Locate the cell with the specified text and output its [x, y] center coordinate. 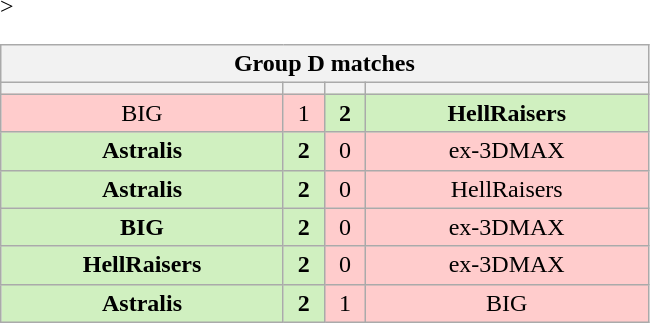
Group D matches [324, 64]
